Return the (x, y) coordinate for the center point of the cell that contains the specified text.  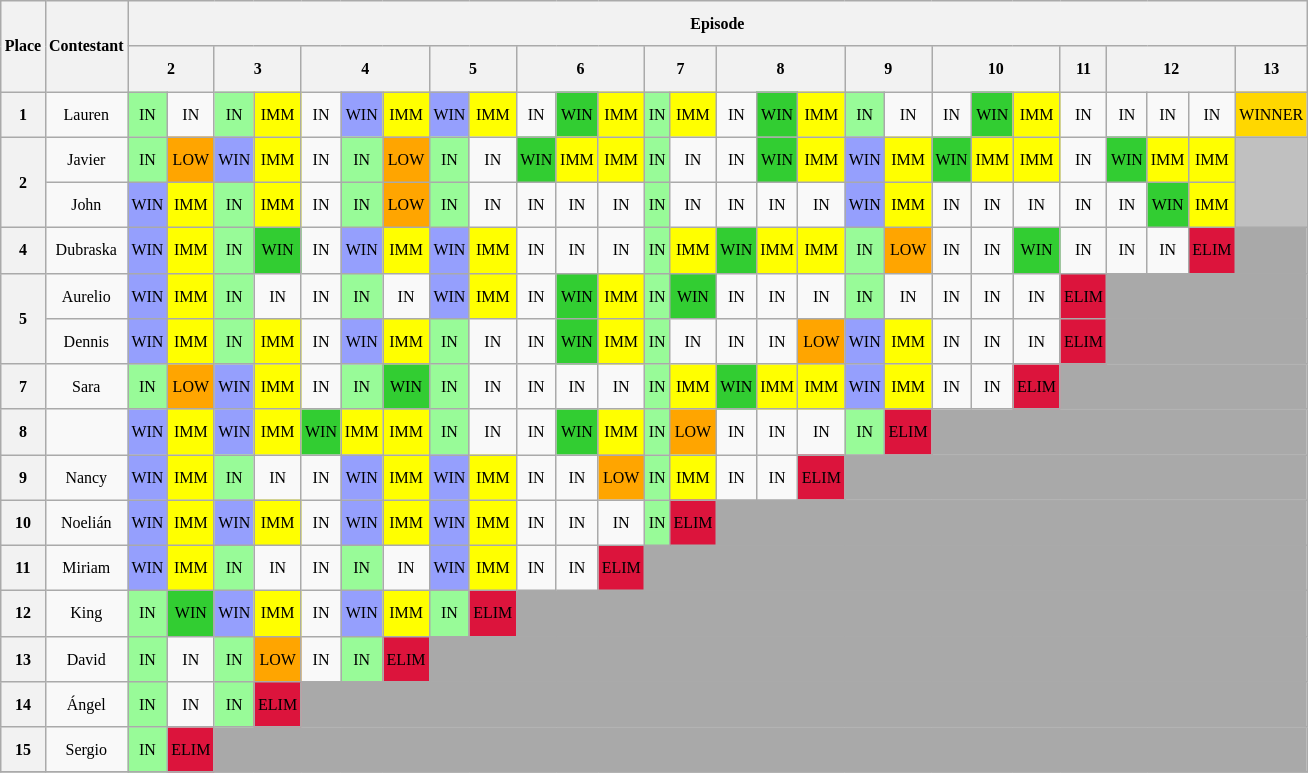
Place (23, 46)
Contestant (86, 46)
Dubraska (86, 250)
1 (23, 114)
14 (23, 704)
David (86, 658)
Lauren (86, 114)
Episode (718, 22)
Miriam (86, 568)
Ángel (86, 704)
Nancy (86, 476)
WINNER (1271, 114)
Javier (86, 160)
Dennis (86, 340)
6 (580, 68)
King (86, 612)
Sergio (86, 748)
3 (258, 68)
15 (23, 748)
Noelián (86, 522)
John (86, 204)
Sara (86, 386)
Aurelio (86, 296)
